Provide the (x, y) coordinate of the cell's center where the given text is located.  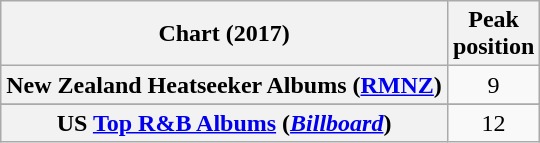
Peakposition (493, 34)
Chart (2017) (224, 34)
12 (493, 123)
New Zealand Heatseeker Albums (RMNZ) (224, 85)
US Top R&B Albums (Billboard) (224, 123)
9 (493, 85)
